Return the [X, Y] coordinate for the center point of the cell that contains the specified text.  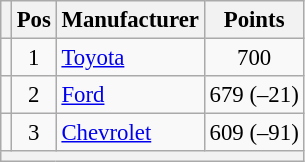
2 [34, 95]
Toyota [130, 58]
1 [34, 58]
Chevrolet [130, 133]
609 (–91) [254, 133]
700 [254, 58]
Pos [34, 20]
Manufacturer [130, 20]
679 (–21) [254, 95]
Points [254, 20]
3 [34, 133]
Ford [130, 95]
